Identify which cell holds the provided text, then report its [x, y] central coordinate. 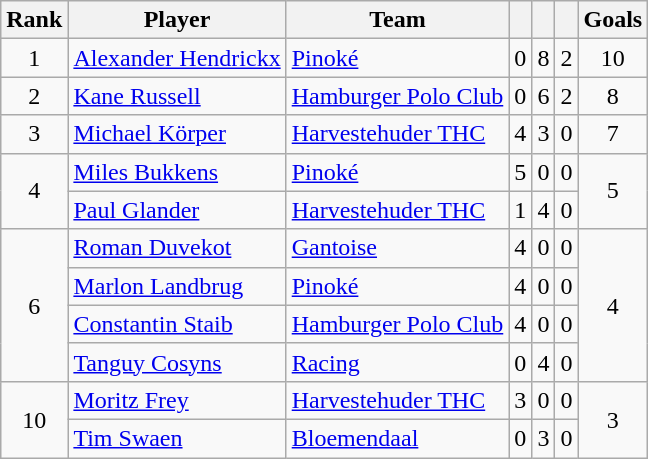
Racing [398, 362]
Paul Glander [177, 210]
Rank [34, 20]
Roman Duvekot [177, 248]
Tanguy Cosyns [177, 362]
Miles Bukkens [177, 172]
Team [398, 20]
Michael Körper [177, 134]
Tim Swaen [177, 438]
Player [177, 20]
Goals [613, 20]
Marlon Landbrug [177, 286]
Kane Russell [177, 96]
Gantoise [398, 248]
Moritz Frey [177, 400]
7 [613, 134]
Constantin Staib [177, 324]
Alexander Hendrickx [177, 58]
Bloemendaal [398, 438]
